Search for the cell housing the specified text and yield its [X, Y] center coordinate. 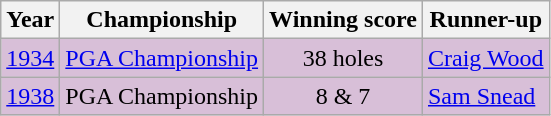
Craig Wood [486, 58]
Runner-up [486, 20]
Winning score [344, 20]
Sam Snead [486, 96]
38 holes [344, 58]
Championship [162, 20]
8 & 7 [344, 96]
Year [30, 20]
1938 [30, 96]
1934 [30, 58]
